Extract the [X, Y] coordinate from the center of the cell holding the provided text.  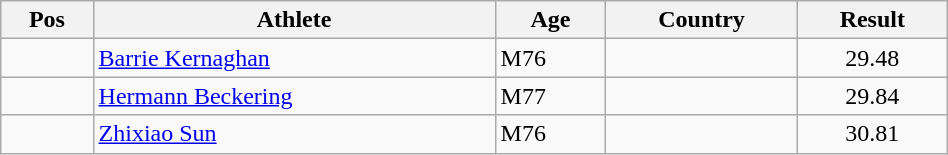
30.81 [872, 134]
Zhixiao Sun [294, 134]
Barrie Kernaghan [294, 58]
M77 [550, 96]
Age [550, 20]
Result [872, 20]
Athlete [294, 20]
29.48 [872, 58]
Hermann Beckering [294, 96]
Pos [47, 20]
29.84 [872, 96]
Country [702, 20]
